Locate the cell with the specified text and output its (x, y) center coordinate. 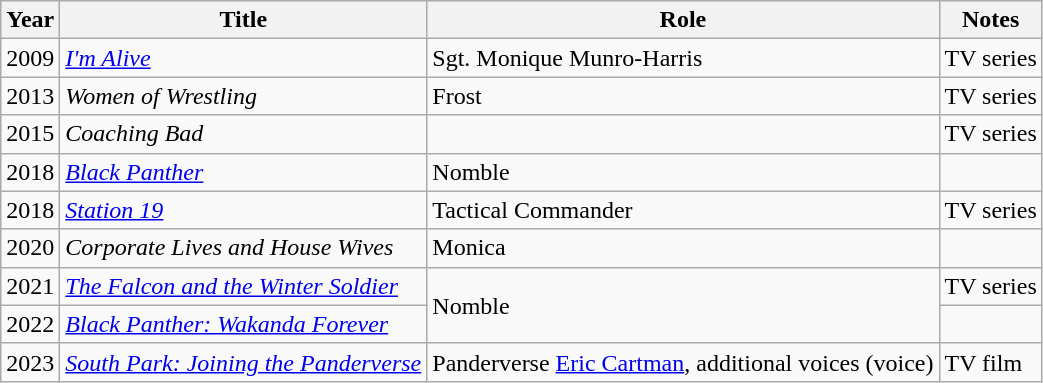
South Park: Joining the Panderverse (244, 362)
Women of Wrestling (244, 96)
Notes (990, 20)
2022 (30, 324)
Black Panther: Wakanda Forever (244, 324)
Black Panther (244, 172)
Coaching Bad (244, 134)
2015 (30, 134)
The Falcon and the Winter Soldier (244, 286)
Year (30, 20)
2021 (30, 286)
2013 (30, 96)
I'm Alive (244, 58)
Station 19 (244, 210)
2023 (30, 362)
Corporate Lives and House Wives (244, 248)
2009 (30, 58)
Frost (683, 96)
Panderverse Eric Cartman, additional voices (voice) (683, 362)
Title (244, 20)
2020 (30, 248)
Sgt. Monique Munro-Harris (683, 58)
Role (683, 20)
Monica (683, 248)
Tactical Commander (683, 210)
TV film (990, 362)
